From the cell containing the given text, extract its center point as [x, y] coordinate. 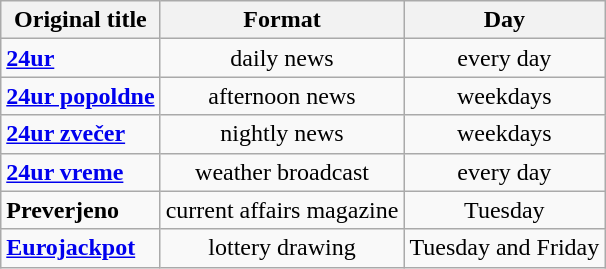
nightly news [282, 134]
weather broadcast [282, 172]
afternoon news [282, 96]
Day [504, 20]
Original title [80, 20]
Preverjeno [80, 210]
24ur [80, 58]
lottery drawing [282, 248]
Format [282, 20]
24ur popoldne [80, 96]
Eurojackpot [80, 248]
Tuesday and Friday [504, 248]
Tuesday [504, 210]
current affairs magazine [282, 210]
daily news [282, 58]
24ur vreme [80, 172]
24ur zvečer [80, 134]
